Determine the (X, Y) coordinate at the center of the cell enclosing the given text.  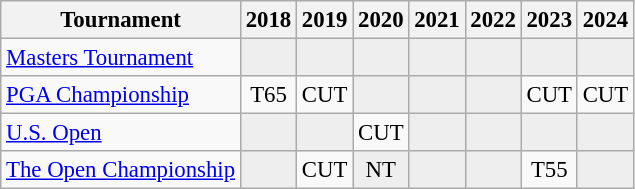
NT (381, 170)
2023 (549, 20)
2018 (268, 20)
2022 (493, 20)
Masters Tournament (121, 58)
2019 (325, 20)
2021 (437, 20)
The Open Championship (121, 170)
T65 (268, 95)
U.S. Open (121, 133)
2020 (381, 20)
2024 (605, 20)
PGA Championship (121, 95)
Tournament (121, 20)
T55 (549, 170)
